For the text-containing cell, return its midpoint in (x, y) coordinate format. 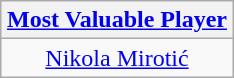
Nikola Mirotić (116, 58)
Most Valuable Player (116, 20)
